Extract the [x, y] coordinate from the center of the cell holding the provided text.  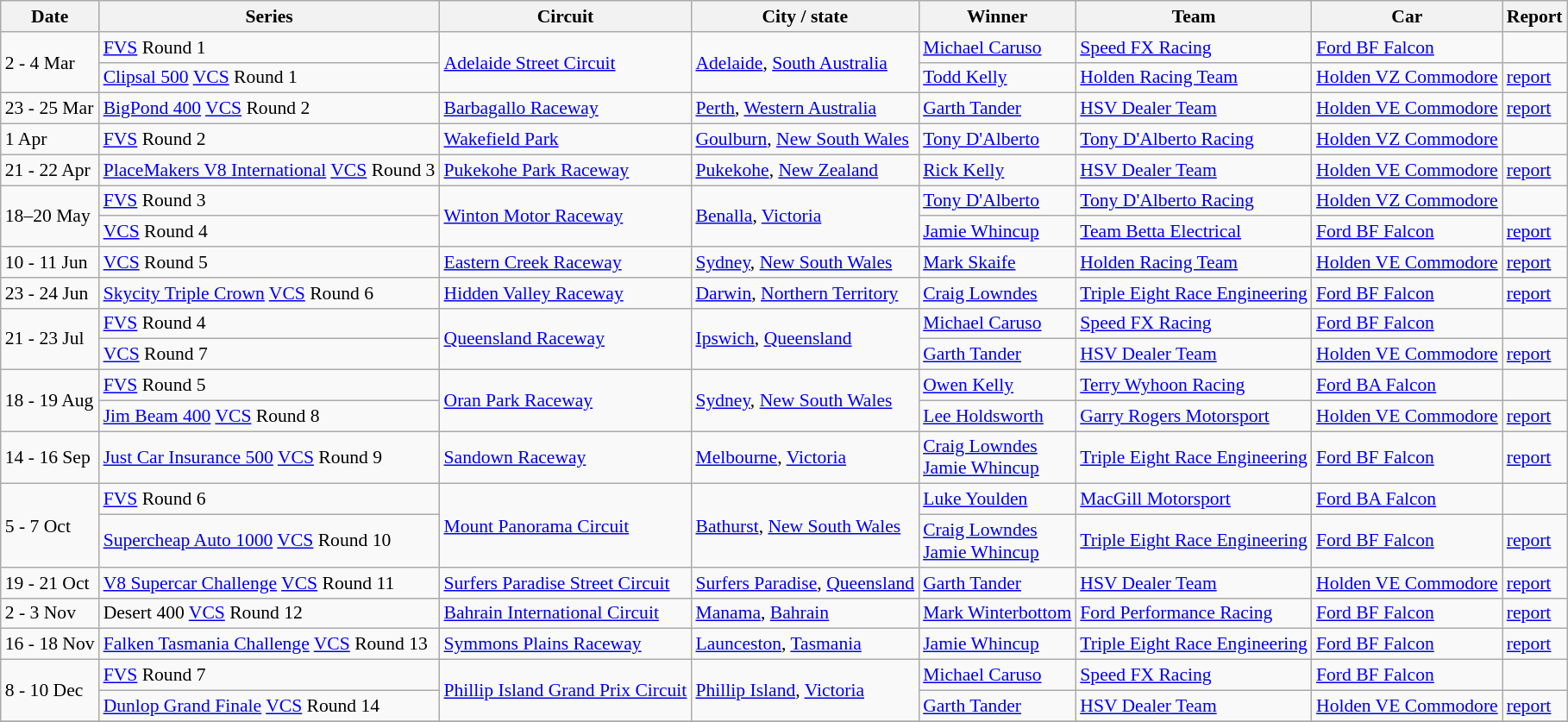
2 - 3 Nov [50, 613]
Pukekohe Park Raceway [565, 170]
16 - 18 Nov [50, 644]
VCS Round 5 [269, 262]
8 - 10 Dec [50, 690]
Surfers Paradise, Queensland [805, 583]
18 - 19 Aug [50, 400]
PlaceMakers V8 International VCS Round 3 [269, 170]
VCS Round 4 [269, 232]
Perth, Western Australia [805, 109]
Team Betta Electrical [1194, 232]
Series [269, 16]
23 - 24 Jun [50, 293]
Bahrain International Circuit [565, 613]
Date [50, 16]
Skycity Triple Crown VCS Round 6 [269, 293]
Mark Winterbottom [997, 613]
Mark Skaife [997, 262]
Lee Holdsworth [997, 416]
2 - 4 Mar [50, 62]
Phillip Island, Victoria [805, 690]
Terry Wyhoon Racing [1194, 386]
Goulburn, New South Wales [805, 140]
Surfers Paradise Street Circuit [565, 583]
Pukekohe, New Zealand [805, 170]
MacGill Motorsport [1194, 499]
Craig Lowndes [997, 293]
FVS Round 3 [269, 201]
Jim Beam 400 VCS Round 8 [269, 416]
Melbourne, Victoria [805, 457]
BigPond 400 VCS Round 2 [269, 109]
Clipsal 500 VCS Round 1 [269, 78]
Supercheap Auto 1000 VCS Round 10 [269, 542]
Barbagallo Raceway [565, 109]
Team [1194, 16]
Mount Panorama Circuit [565, 526]
Owen Kelly [997, 386]
Rick Kelly [997, 170]
18–20 May [50, 216]
19 - 21 Oct [50, 583]
Car [1408, 16]
Circuit [565, 16]
Just Car Insurance 500 VCS Round 9 [269, 457]
Manama, Bahrain [805, 613]
Adelaide Street Circuit [565, 62]
FVS Round 6 [269, 499]
FVS Round 7 [269, 675]
Sandown Raceway [565, 457]
VCS Round 7 [269, 355]
City / state [805, 16]
21 - 23 Jul [50, 338]
Winner [997, 16]
1 Apr [50, 140]
Report [1535, 16]
Launceston, Tasmania [805, 644]
Luke Youlden [997, 499]
Todd Kelly [997, 78]
Desert 400 VCS Round 12 [269, 613]
14 - 16 Sep [50, 457]
Queensland Raceway [565, 338]
Phillip Island Grand Prix Circuit [565, 690]
FVS Round 1 [269, 47]
10 - 11 Jun [50, 262]
Oran Park Raceway [565, 400]
Benalla, Victoria [805, 216]
23 - 25 Mar [50, 109]
FVS Round 4 [269, 323]
Falken Tasmania Challenge VCS Round 13 [269, 644]
Ford Performance Racing [1194, 613]
5 - 7 Oct [50, 526]
V8 Supercar Challenge VCS Round 11 [269, 583]
Hidden Valley Raceway [565, 293]
Bathurst, New South Wales [805, 526]
FVS Round 2 [269, 140]
Symmons Plains Raceway [565, 644]
Dunlop Grand Finale VCS Round 14 [269, 706]
Adelaide, South Australia [805, 62]
Ipswich, Queensland [805, 338]
21 - 22 Apr [50, 170]
FVS Round 5 [269, 386]
Eastern Creek Raceway [565, 262]
Darwin, Northern Territory [805, 293]
Wakefield Park [565, 140]
Winton Motor Raceway [565, 216]
Garry Rogers Motorsport [1194, 416]
